For the text-containing cell, return its midpoint in (X, Y) coordinate format. 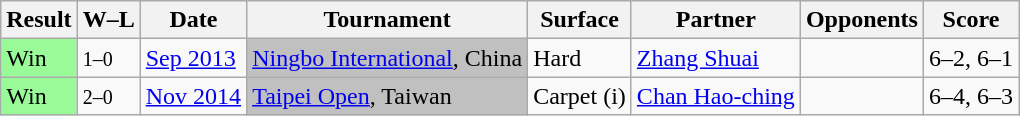
Date (193, 20)
6–2, 6–1 (970, 58)
Score (970, 20)
Chan Hao-ching (716, 96)
1–0 (108, 58)
Tournament (388, 20)
Carpet (i) (580, 96)
Surface (580, 20)
Opponents (862, 20)
Ningbo International, China (388, 58)
Partner (716, 20)
Taipei Open, Taiwan (388, 96)
Nov 2014 (193, 96)
Sep 2013 (193, 58)
Result (39, 20)
Hard (580, 58)
6–4, 6–3 (970, 96)
Zhang Shuai (716, 58)
W–L (108, 20)
2–0 (108, 96)
